Locate the cell with the specified text and output its (x, y) center coordinate. 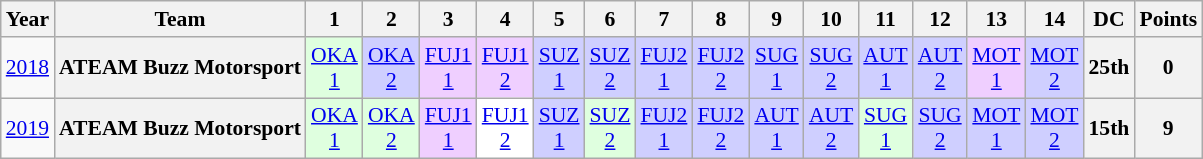
10 (831, 19)
2018 (28, 68)
13 (996, 19)
DC (1108, 19)
14 (1054, 19)
15th (1108, 128)
3 (448, 19)
25th (1108, 68)
11 (885, 19)
6 (610, 19)
8 (720, 19)
12 (940, 19)
2 (392, 19)
Team (180, 19)
2019 (28, 128)
0 (1168, 68)
4 (506, 19)
7 (664, 19)
Points (1168, 19)
Year (28, 19)
5 (560, 19)
1 (334, 19)
